Capture the cell that displays the provided text and extract its [X, Y] central coordinate. 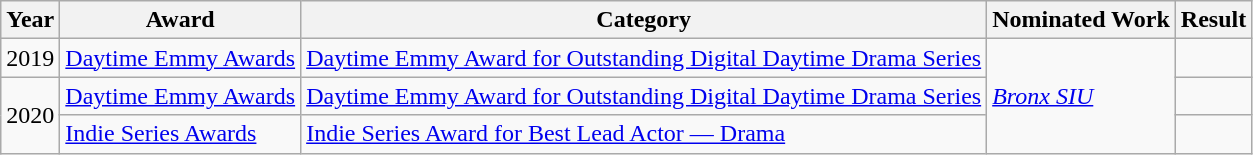
2019 [30, 58]
Award [180, 20]
Year [30, 20]
Indie Series Awards [180, 134]
Bronx SIU [1082, 96]
Category [644, 20]
2020 [30, 115]
Nominated Work [1082, 20]
Indie Series Award for Best Lead Actor — Drama [644, 134]
Result [1213, 20]
